Search for the cell housing the specified text and yield its (X, Y) center coordinate. 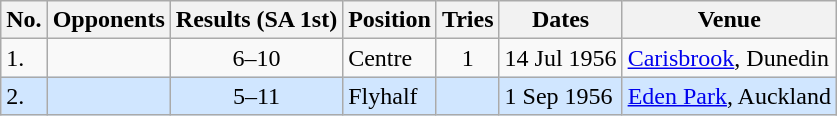
2. (24, 96)
No. (24, 20)
Eden Park, Auckland (729, 96)
Opponents (108, 20)
Flyhalf (390, 96)
Position (390, 20)
Results (SA 1st) (256, 20)
Venue (729, 20)
1 Sep 1956 (560, 96)
Dates (560, 20)
Carisbrook, Dunedin (729, 58)
Centre (390, 58)
1. (24, 58)
1 (468, 58)
5–11 (256, 96)
6–10 (256, 58)
14 Jul 1956 (560, 58)
Tries (468, 20)
